Detect which cell encompasses the target text, then output its [X, Y] center coordinate. 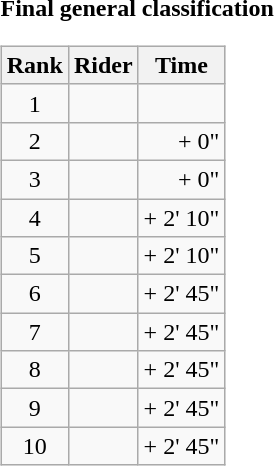
5 [34, 256]
9 [34, 408]
2 [34, 141]
Rank [34, 65]
7 [34, 332]
1 [34, 103]
Time [182, 65]
6 [34, 294]
8 [34, 370]
Rider [103, 65]
3 [34, 179]
4 [34, 217]
10 [34, 446]
